Identify which cell holds the provided text, then report its (X, Y) central coordinate. 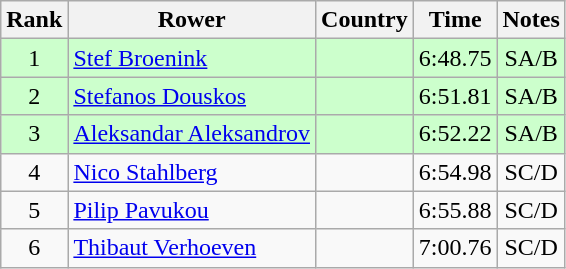
4 (34, 172)
6 (34, 248)
Stef Broenink (192, 58)
6:55.88 (455, 210)
2 (34, 96)
Pilip Pavukou (192, 210)
6:48.75 (455, 58)
6:51.81 (455, 96)
Rank (34, 20)
Aleksandar Aleksandrov (192, 134)
5 (34, 210)
7:00.76 (455, 248)
Time (455, 20)
Rower (192, 20)
Nico Stahlberg (192, 172)
6:54.98 (455, 172)
3 (34, 134)
1 (34, 58)
Country (365, 20)
Thibaut Verhoeven (192, 248)
Notes (531, 20)
Stefanos Douskos (192, 96)
6:52.22 (455, 134)
